Output the (X, Y) coordinate of the center of the cell containing the given text.  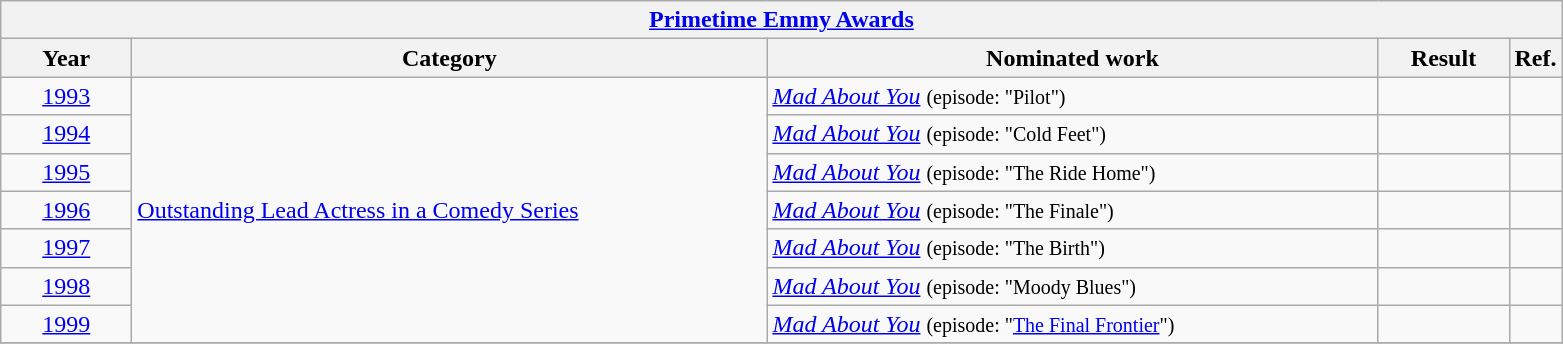
Mad About You (episode: "Cold Feet") (1072, 134)
Ref. (1536, 58)
Year (66, 58)
Mad About You (episode: "The Finale") (1072, 210)
Category (450, 58)
Mad About You (episode: "The Birth") (1072, 248)
1995 (66, 172)
1996 (66, 210)
1994 (66, 134)
Mad About You (episode: "Moody Blues") (1072, 286)
Result (1444, 58)
1999 (66, 324)
1998 (66, 286)
1997 (66, 248)
Mad About You (episode: "The Ride Home") (1072, 172)
Nominated work (1072, 58)
1993 (66, 96)
Mad About You (episode: "Pilot") (1072, 96)
Mad About You (episode: "The Final Frontier") (1072, 324)
Outstanding Lead Actress in a Comedy Series (450, 210)
Primetime Emmy Awards (782, 20)
